Search for the cell housing the specified text and yield its (X, Y) center coordinate. 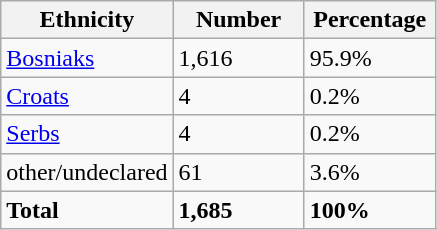
Total (87, 210)
Ethnicity (87, 20)
3.6% (370, 172)
other/undeclared (87, 172)
Serbs (87, 134)
Croats (87, 96)
1,685 (238, 210)
61 (238, 172)
100% (370, 210)
Percentage (370, 20)
95.9% (370, 58)
Number (238, 20)
1,616 (238, 58)
Bosniaks (87, 58)
